Provide the (x, y) coordinate of the cell's center where the given text is located.  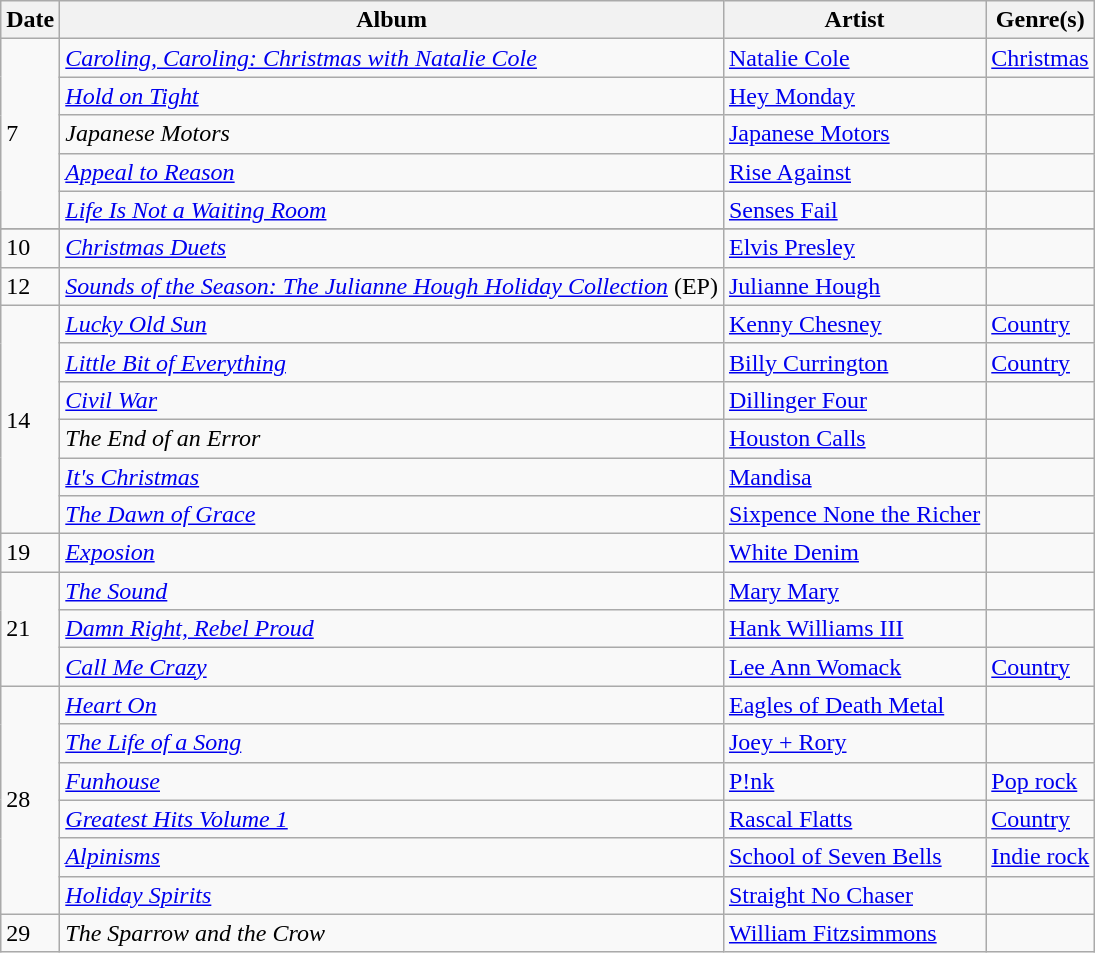
Sounds of the Season: The Julianne Hough Holiday Collection (EP) (392, 286)
Kenny Chesney (854, 324)
Joey + Rory (854, 743)
Life Is Not a Waiting Room (392, 210)
Caroling, Caroling: Christmas with Natalie Cole (392, 58)
Date (30, 20)
28 (30, 800)
The End of an Error (392, 438)
White Denim (854, 553)
Exposion (392, 553)
Mandisa (854, 477)
Dillinger Four (854, 400)
12 (30, 286)
Lee Ann Womack (854, 667)
Heart On (392, 705)
Rise Against (854, 172)
School of Seven Bells (854, 857)
Straight No Chaser (854, 895)
The Dawn of Grace (392, 515)
29 (30, 933)
19 (30, 553)
Indie rock (1040, 857)
Houston Calls (854, 438)
Billy Currington (854, 362)
Natalie Cole (854, 58)
William Fitzsimmons (854, 933)
Alpinisms (392, 857)
21 (30, 629)
Appeal to Reason (392, 172)
Hold on Tight (392, 96)
Damn Right, Rebel Proud (392, 629)
The Sparrow and the Crow (392, 933)
Hey Monday (854, 96)
Pop rock (1040, 781)
It's Christmas (392, 477)
Civil War (392, 400)
Call Me Crazy (392, 667)
Lucky Old Sun (392, 324)
14 (30, 419)
Album (392, 20)
Senses Fail (854, 210)
The Life of a Song (392, 743)
Artist (854, 20)
Hank Williams III (854, 629)
Mary Mary (854, 591)
The Sound (392, 591)
Elvis Presley (854, 248)
Funhouse (392, 781)
Christmas (1040, 58)
7 (30, 134)
10 (30, 248)
Little Bit of Everything (392, 362)
Holiday Spirits (392, 895)
Greatest Hits Volume 1 (392, 819)
Julianne Hough (854, 286)
Christmas Duets (392, 248)
Sixpence None the Richer (854, 515)
P!nk (854, 781)
Eagles of Death Metal (854, 705)
Genre(s) (1040, 20)
Rascal Flatts (854, 819)
